Provide the (X, Y) coordinate of the cell's center where the given text is located.  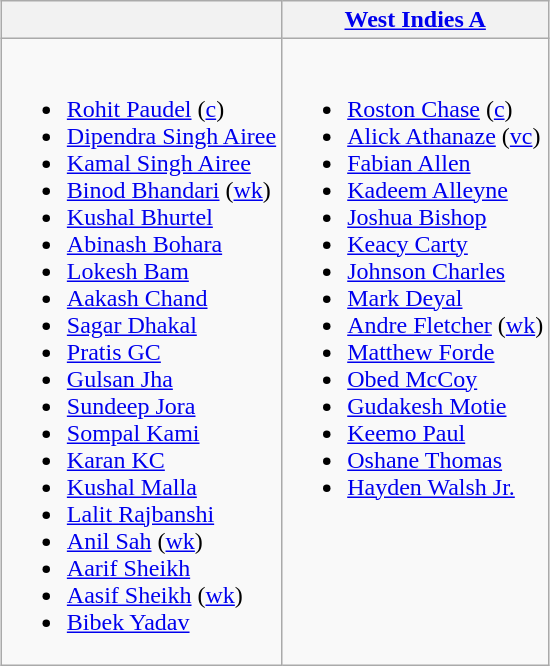
West Indies A (416, 20)
